Determine the [x, y] coordinate at the center of the cell enclosing the given text.  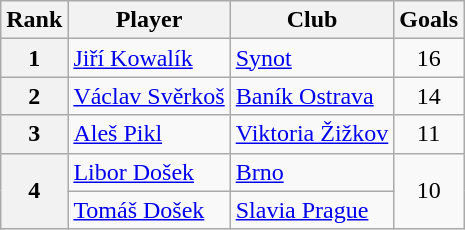
Jiří Kowalík [149, 58]
Viktoria Žižkov [312, 134]
Slavia Prague [312, 210]
Club [312, 20]
Synot [312, 58]
1 [34, 58]
Player [149, 20]
Libor Došek [149, 172]
Aleš Pikl [149, 134]
Baník Ostrava [312, 96]
Václav Svěrkoš [149, 96]
Goals [429, 20]
Brno [312, 172]
Rank [34, 20]
Tomáš Došek [149, 210]
3 [34, 134]
14 [429, 96]
10 [429, 191]
4 [34, 191]
16 [429, 58]
11 [429, 134]
2 [34, 96]
